Detect which cell encompasses the target text, then output its [x, y] center coordinate. 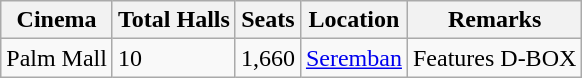
Seats [268, 20]
Location [354, 20]
10 [174, 58]
Seremban [354, 58]
Remarks [494, 20]
1,660 [268, 58]
Total Halls [174, 20]
Cinema [57, 20]
Palm Mall [57, 58]
Features D-BOX [494, 58]
